Search for the cell housing the specified text and yield its [x, y] center coordinate. 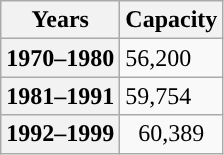
Capacity [172, 20]
1992–1999 [60, 134]
Years [60, 20]
1981–1991 [60, 96]
59,754 [172, 96]
1970–1980 [60, 58]
56,200 [172, 58]
60,389 [172, 134]
